Scan for the cell matching the given text and deliver its (X, Y) coordinate at center. 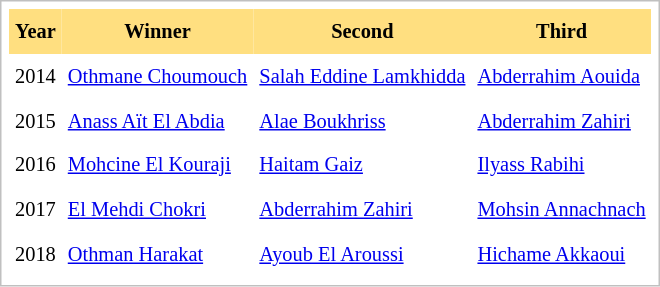
Anass Aït El Abdia (158, 120)
Haitam Gaiz (362, 166)
Second (362, 32)
Hichame Akkaoui (561, 254)
Third (561, 32)
Ilyass Rabihi (561, 166)
2017 (36, 210)
2018 (36, 254)
Mohcine El Kouraji (158, 166)
2014 (36, 76)
El Mehdi Chokri (158, 210)
Othmane Choumouch (158, 76)
Winner (158, 32)
Alae Boukhriss (362, 120)
2015 (36, 120)
Abderrahim Aouida (561, 76)
Salah Eddine Lamkhidda (362, 76)
Othman Harakat (158, 254)
2016 (36, 166)
Year (36, 32)
Ayoub El Aroussi (362, 254)
Mohsin Annachnach (561, 210)
